Search for the cell housing the specified text and yield its [x, y] center coordinate. 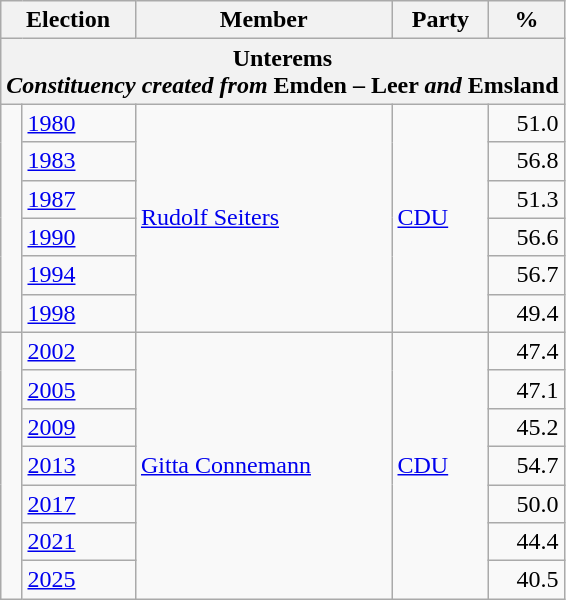
2021 [78, 542]
1998 [78, 313]
44.4 [526, 542]
50.0 [526, 503]
2009 [78, 427]
Election [68, 20]
Party [440, 20]
54.7 [526, 465]
2013 [78, 465]
40.5 [526, 580]
51.3 [526, 199]
1994 [78, 275]
1983 [78, 161]
Gitta Connemann [264, 465]
47.4 [526, 351]
47.1 [526, 389]
2002 [78, 351]
Rudolf Seiters [264, 218]
49.4 [526, 313]
56.7 [526, 275]
1987 [78, 199]
51.0 [526, 123]
1990 [78, 237]
1980 [78, 123]
UnteremsConstituency created from Emden – Leer and Emsland [282, 72]
45.2 [526, 427]
% [526, 20]
2025 [78, 580]
2005 [78, 389]
56.8 [526, 161]
56.6 [526, 237]
Member [264, 20]
2017 [78, 503]
